Output the (x, y) coordinate of the center of the cell containing the given text.  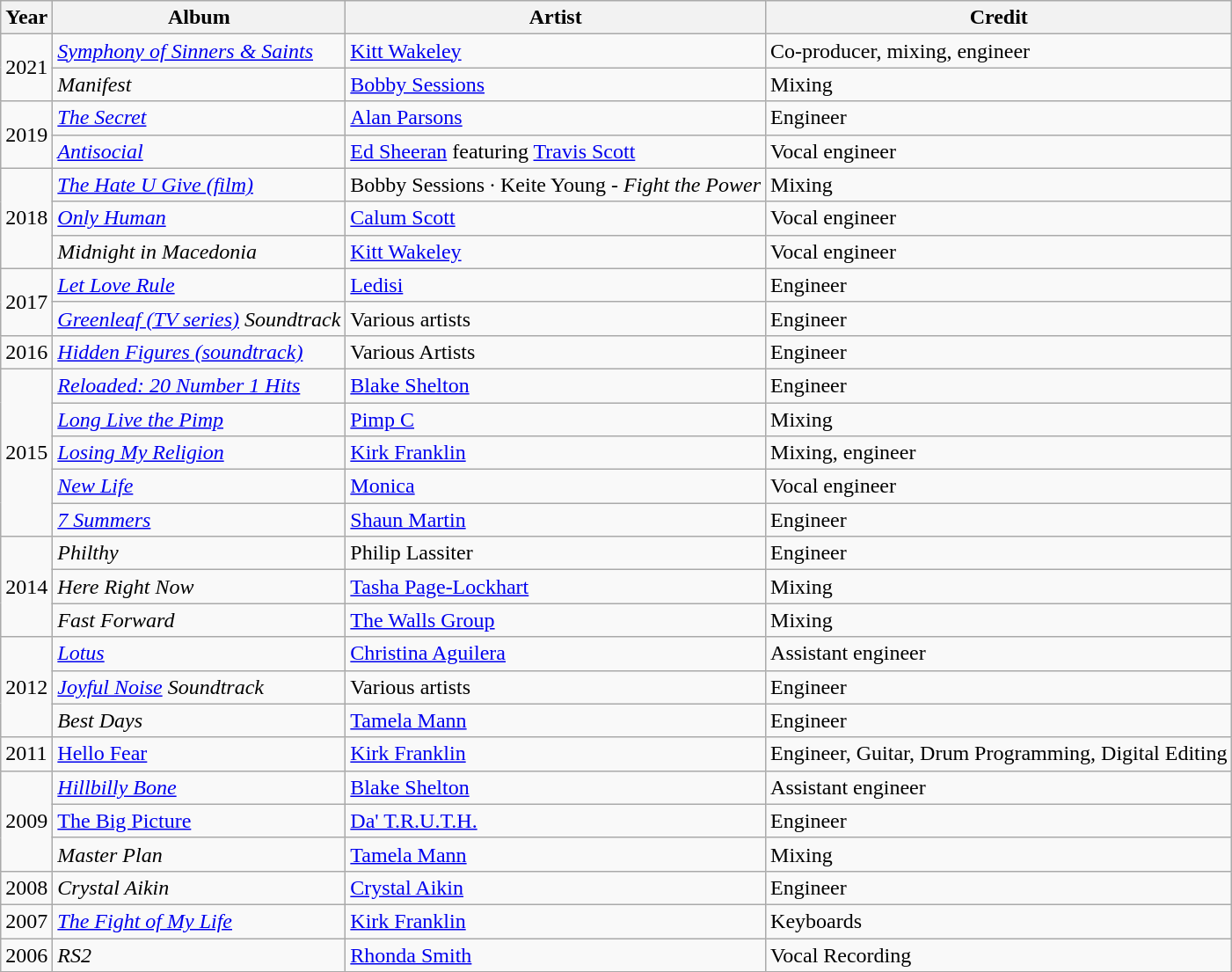
Long Live the Pimp (199, 420)
Here Right Now (199, 587)
Ledisi (556, 285)
Mixing, engineer (999, 453)
Fast Forward (199, 620)
The Secret (199, 118)
Antisocial (199, 151)
Rhonda Smith (556, 954)
Let Love Rule (199, 285)
The Big Picture (199, 821)
Best Days (199, 720)
Losing My Religion (199, 453)
Reloaded: 20 Number 1 Hits (199, 385)
The Fight of My Life (199, 921)
Lotus (199, 654)
The Hate U Give (film) (199, 185)
2006 (26, 954)
7 Summers (199, 520)
2014 (26, 587)
Midnight in Macedonia (199, 252)
2021 (26, 68)
Calum Scott (556, 218)
2015 (26, 452)
2012 (26, 687)
Vocal Recording (999, 954)
Philthy (199, 553)
Album (199, 18)
Christina Aguilera (556, 654)
Hidden Figures (soundtrack) (199, 352)
Greenleaf (TV series) Soundtrack (199, 318)
2019 (26, 135)
2011 (26, 754)
Pimp C (556, 420)
Co-producer, mixing, engineer (999, 51)
Symphony of Sinners & Saints (199, 51)
RS2 (199, 954)
2008 (26, 888)
2018 (26, 218)
New Life (199, 486)
Monica (556, 486)
The Walls Group (556, 620)
Da' T.R.U.T.H. (556, 821)
Philip Lassiter (556, 553)
Keyboards (999, 921)
Shaun Martin (556, 520)
Alan Parsons (556, 118)
Manifest (199, 84)
Master Plan (199, 854)
Year (26, 18)
Hillbilly Bone (199, 787)
Credit (999, 18)
2007 (26, 921)
Joyful Noise Soundtrack (199, 687)
Bobby Sessions (556, 84)
Hello Fear (199, 754)
Tasha Page-Lockhart (556, 587)
Bobby Sessions · Keite Young - Fight the Power (556, 185)
Ed Sheeran featuring Travis Scott (556, 151)
2009 (26, 821)
2016 (26, 352)
Only Human (199, 218)
Artist (556, 18)
Various Artists (556, 352)
Engineer, Guitar, Drum Programming, Digital Editing (999, 754)
2017 (26, 302)
